Determine the (X, Y) coordinate at the center of the cell enclosing the given text.  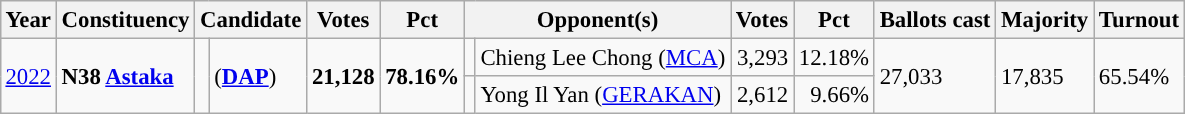
Year (28, 20)
78.16% (422, 76)
N38 Astaka (125, 76)
Turnout (1140, 20)
65.54% (1140, 76)
2,612 (762, 95)
Majority (1045, 20)
17,835 (1045, 76)
Yong Il Yan (GERAKAN) (602, 95)
12.18% (834, 57)
21,128 (344, 76)
3,293 (762, 57)
2022 (28, 76)
Ballots cast (934, 20)
Constituency (125, 20)
9.66% (834, 95)
(DAP) (258, 76)
Opponent(s) (597, 20)
Candidate (251, 20)
27,033 (934, 76)
Chieng Lee Chong (MCA) (602, 57)
